Identify which cell holds the provided text, then report its [X, Y] central coordinate. 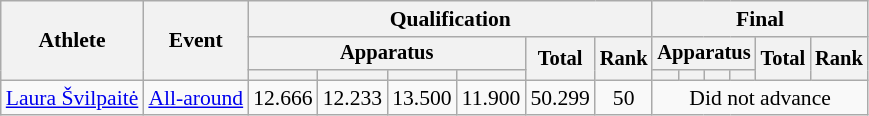
12.666 [282, 98]
Event [196, 40]
Athlete [72, 40]
All-around [196, 98]
50 [624, 98]
Laura Švilpaitė [72, 98]
50.299 [560, 98]
12.233 [352, 98]
Final [760, 19]
Did not advance [760, 98]
Qualification [450, 19]
13.500 [422, 98]
11.900 [492, 98]
